Search for the cell housing the specified text and yield its (x, y) center coordinate. 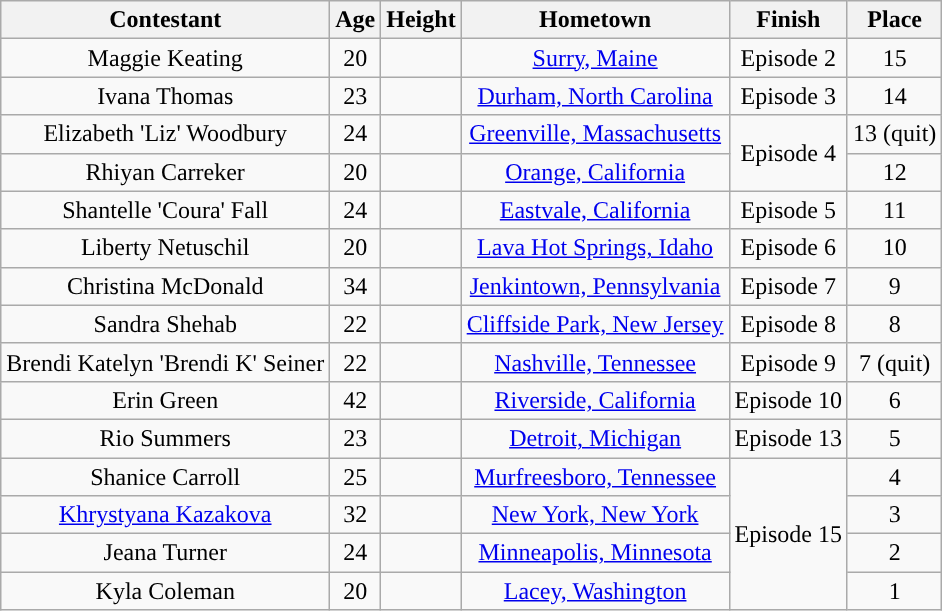
Khrystyana Kazakova (166, 515)
Finish (788, 20)
34 (356, 286)
13 (quit) (894, 134)
Episode 5 (788, 210)
7 (quit) (894, 362)
Erin Green (166, 400)
Episode 7 (788, 286)
Sandra Shehab (166, 324)
Eastvale, California (595, 210)
Rio Summers (166, 438)
Episode 3 (788, 96)
Rhiyan Carreker (166, 172)
Brendi Katelyn 'Brendi K' Seiner (166, 362)
Murfreesboro, Tennessee (595, 477)
32 (356, 515)
Shantelle 'Coura' Fall (166, 210)
Liberty Netuschil (166, 248)
Ivana Thomas (166, 96)
Elizabeth 'Liz' Woodbury (166, 134)
New York, New York (595, 515)
6 (894, 400)
15 (894, 58)
Greenville, Massachusetts (595, 134)
Lava Hot Springs, Idaho (595, 248)
1 (894, 591)
Shanice Carroll (166, 477)
12 (894, 172)
Nashville, Tennessee (595, 362)
Cliffside Park, New Jersey (595, 324)
Episode 10 (788, 400)
Place (894, 20)
Kyla Coleman (166, 591)
42 (356, 400)
9 (894, 286)
25 (356, 477)
Jenkintown, Pennsylvania (595, 286)
Episode 6 (788, 248)
Height (421, 20)
Contestant (166, 20)
Christina McDonald (166, 286)
Minneapolis, Minnesota (595, 553)
Maggie Keating (166, 58)
Episode 13 (788, 438)
Durham, North Carolina (595, 96)
Episode 15 (788, 534)
Riverside, California (595, 400)
Jeana Turner (166, 553)
5 (894, 438)
Age (356, 20)
Surry, Maine (595, 58)
Episode 9 (788, 362)
Orange, California (595, 172)
10 (894, 248)
Episode 8 (788, 324)
Hometown (595, 20)
Episode 4 (788, 153)
14 (894, 96)
2 (894, 553)
4 (894, 477)
Detroit, Michigan (595, 438)
11 (894, 210)
8 (894, 324)
Episode 2 (788, 58)
Lacey, Washington (595, 591)
3 (894, 515)
